Return the (x, y) coordinate for the center point of the cell that contains the specified text.  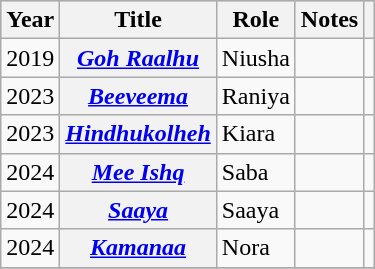
Role (256, 20)
Goh Raalhu (138, 58)
Niusha (256, 58)
2019 (30, 58)
Saba (256, 172)
Nora (256, 248)
Kamanaa (138, 248)
Year (30, 20)
Title (138, 20)
Mee Ishq (138, 172)
Hindhukolheh (138, 134)
Kiara (256, 134)
Notes (329, 20)
Raniya (256, 96)
Beeveema (138, 96)
